Output the (X, Y) coordinate of the center of the cell containing the given text.  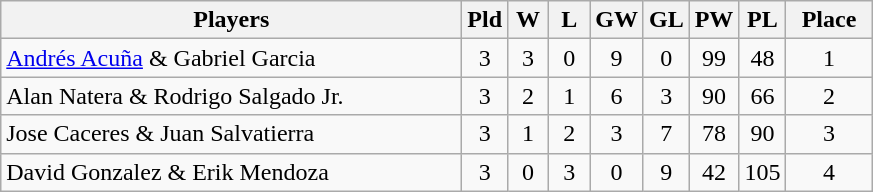
GL (666, 20)
Jose Caceres & Juan Salvatierra (232, 134)
105 (762, 172)
78 (714, 134)
66 (762, 96)
David Gonzalez & Erik Mendoza (232, 172)
99 (714, 58)
Andrés Acuña & Gabriel Garcia (232, 58)
Players (232, 20)
PW (714, 20)
48 (762, 58)
Place (829, 20)
Alan Natera & Rodrigo Salgado Jr. (232, 96)
GW (617, 20)
W (528, 20)
7 (666, 134)
PL (762, 20)
42 (714, 172)
L (570, 20)
4 (829, 172)
Pld (485, 20)
6 (617, 96)
